Return [x, y] of the center of cell containing provided text 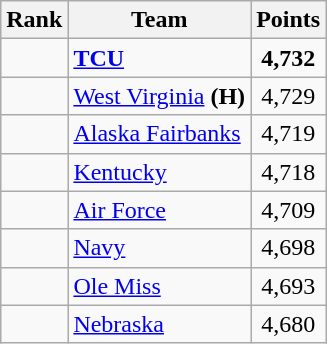
Kentucky [160, 172]
West Virginia (H) [160, 96]
Nebraska [160, 324]
Points [288, 20]
4,719 [288, 134]
4,709 [288, 210]
TCU [160, 58]
Alaska Fairbanks [160, 134]
Air Force [160, 210]
4,718 [288, 172]
Ole Miss [160, 286]
Rank [34, 20]
4,680 [288, 324]
4,732 [288, 58]
Team [160, 20]
4,693 [288, 286]
Navy [160, 248]
4,698 [288, 248]
4,729 [288, 96]
